Search for the cell housing the specified text and yield its [x, y] center coordinate. 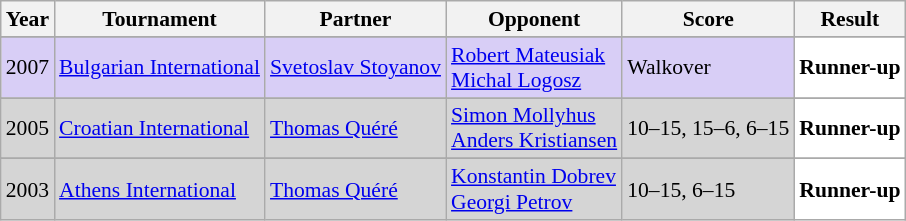
Konstantin Dobrev Georgi Petrov [534, 190]
Robert Mateusiak Michal Logosz [534, 68]
Result [850, 19]
2005 [28, 128]
Partner [356, 19]
10–15, 15–6, 6–15 [708, 128]
10–15, 6–15 [708, 190]
Svetoslav Stoyanov [356, 68]
Tournament [160, 19]
Croatian International [160, 128]
Score [708, 19]
Walkover [708, 68]
Simon Mollyhus Anders Kristiansen [534, 128]
2003 [28, 190]
Opponent [534, 19]
Athens International [160, 190]
Year [28, 19]
Bulgarian International [160, 68]
2007 [28, 68]
